Search for the cell housing the specified text and yield its (x, y) center coordinate. 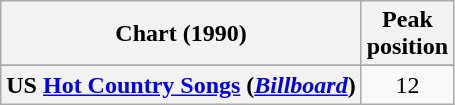
12 (407, 85)
Chart (1990) (181, 34)
Peakposition (407, 34)
US Hot Country Songs (Billboard) (181, 85)
